Detect which cell encompasses the target text, then output its (x, y) center coordinate. 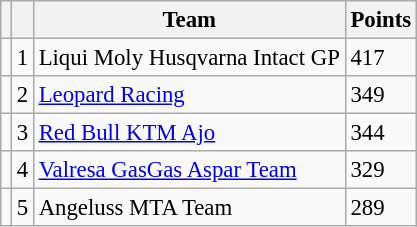
Liqui Moly Husqvarna Intact GP (189, 58)
Valresa GasGas Aspar Team (189, 170)
5 (22, 208)
2 (22, 95)
329 (380, 170)
4 (22, 170)
349 (380, 95)
Team (189, 20)
Leopard Racing (189, 95)
Points (380, 20)
289 (380, 208)
3 (22, 133)
Angeluss MTA Team (189, 208)
1 (22, 58)
344 (380, 133)
417 (380, 58)
Red Bull KTM Ajo (189, 133)
